Detect which cell encompasses the target text, then output its (x, y) center coordinate. 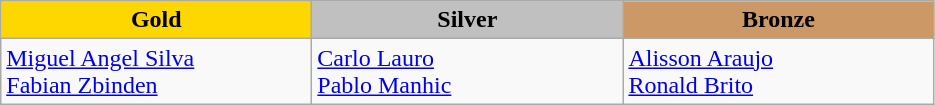
Alisson AraujoRonald Brito (778, 72)
Carlo LauroPablo Manhic (468, 72)
Gold (156, 20)
Silver (468, 20)
Bronze (778, 20)
Miguel Angel SilvaFabian Zbinden (156, 72)
